Scan for the cell matching the given text and deliver its (X, Y) coordinate at center. 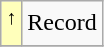
↑ (12, 24)
Record (62, 24)
